Search for the cell housing the specified text and yield its (x, y) center coordinate. 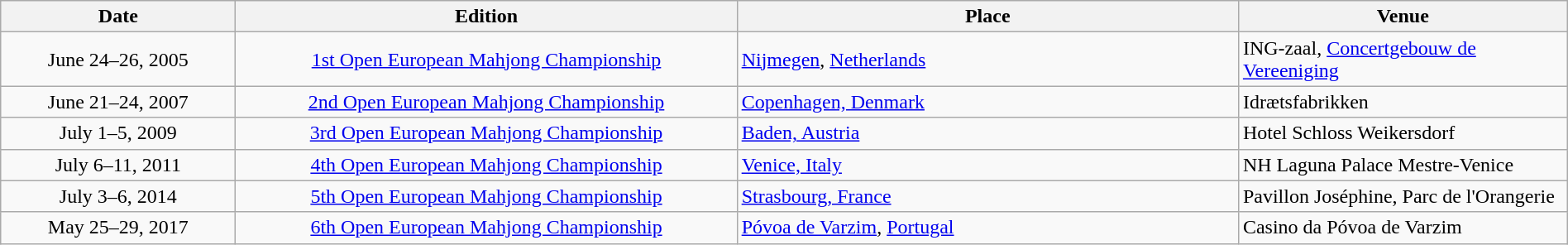
July 1–5, 2009 (118, 133)
Nijmegen, Netherlands (987, 60)
Hotel Schloss Weikersdorf (1403, 133)
Edition (486, 17)
July 6–11, 2011 (118, 165)
Casino da Póvoa de Varzim (1403, 228)
NH Laguna Palace Mestre-Venice (1403, 165)
6th Open European Mahjong Championship (486, 228)
Copenhagen, Denmark (987, 102)
Pavillon Joséphine, Parc de l'Orangerie (1403, 196)
Baden, Austria (987, 133)
Venue (1403, 17)
Venice, Italy (987, 165)
May 25–29, 2017 (118, 228)
1st Open European Mahjong Championship (486, 60)
ING-zaal, Concertgebouw de Vereeniging (1403, 60)
3rd Open European Mahjong Championship (486, 133)
July 3–6, 2014 (118, 196)
4th Open European Mahjong Championship (486, 165)
2nd Open European Mahjong Championship (486, 102)
June 21–24, 2007 (118, 102)
Idrætsfabrikken (1403, 102)
5th Open European Mahjong Championship (486, 196)
Strasbourg, France (987, 196)
Póvoa de Varzim, Portugal (987, 228)
Date (118, 17)
Place (987, 17)
June 24–26, 2005 (118, 60)
